From the cell containing the given text, extract its center point as (x, y) coordinate. 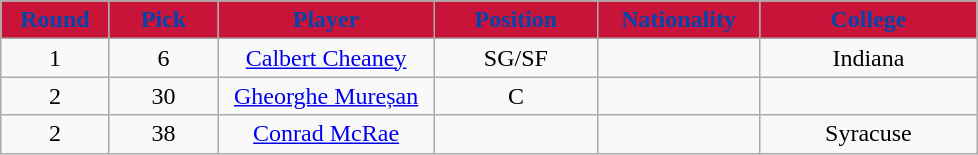
College (868, 20)
Round (55, 20)
Calbert Cheaney (326, 58)
SG/SF (516, 58)
Pick (163, 20)
30 (163, 96)
Syracuse (868, 134)
Player (326, 20)
1 (55, 58)
Nationality (678, 20)
Indiana (868, 58)
6 (163, 58)
Position (516, 20)
Gheorghe Mureșan (326, 96)
Conrad McRae (326, 134)
38 (163, 134)
C (516, 96)
